Extract the (X, Y) coordinate from the center of the cell holding the provided text.  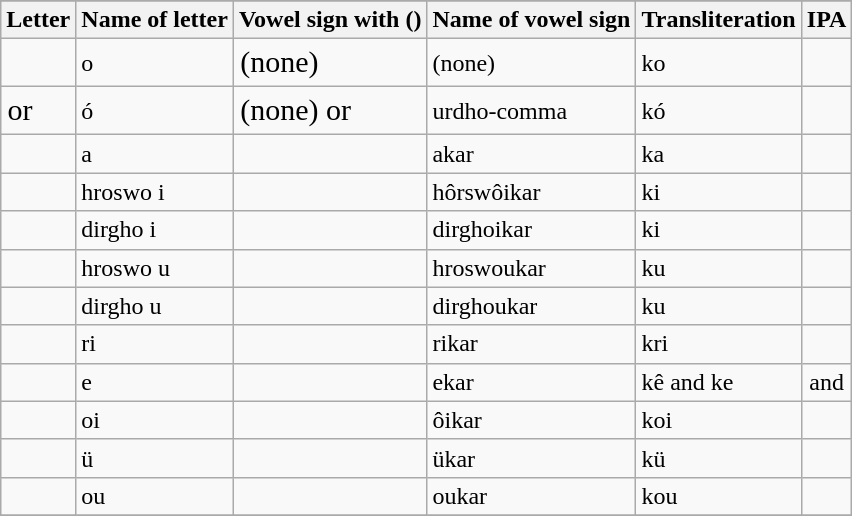
(none) or (330, 111)
IPA (826, 20)
Name of letter (155, 20)
rikar (532, 344)
hôrswôikar (532, 192)
oukar (532, 496)
kri (718, 344)
ü (155, 458)
ekar (532, 382)
Name of vowel sign (532, 20)
and (826, 382)
hroswoukar (532, 268)
ükar (532, 458)
ko (718, 63)
oi (155, 420)
hroswo i (155, 192)
hroswo u (155, 268)
kê and ke (718, 382)
o (155, 63)
Transliteration (718, 20)
akar (532, 154)
ka (718, 154)
ôikar (532, 420)
Letter (38, 20)
kü (718, 458)
dirgho i (155, 230)
koi (718, 420)
dirghoukar (532, 306)
a (155, 154)
Vowel sign with () (330, 20)
e (155, 382)
or (38, 111)
ó (155, 111)
dirgho u (155, 306)
ri (155, 344)
dirghoikar (532, 230)
urdho-comma (532, 111)
kó (718, 111)
kou (718, 496)
ou (155, 496)
